Scan for the cell matching the given text and deliver its (x, y) coordinate at center. 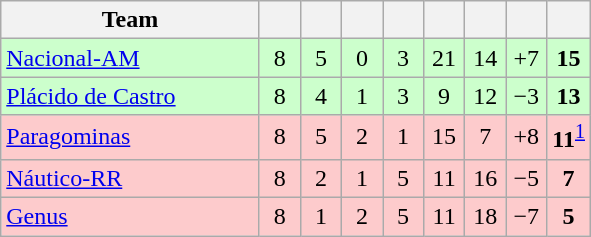
−7 (526, 217)
Plácido de Castro (130, 96)
+8 (526, 138)
+7 (526, 58)
9 (444, 96)
−5 (526, 178)
4 (320, 96)
0 (362, 58)
−3 (526, 96)
12 (486, 96)
16 (486, 178)
18 (486, 217)
Team (130, 20)
13 (569, 96)
Paragominas (130, 138)
Genus (130, 217)
Náutico-RR (130, 178)
21 (444, 58)
14 (486, 58)
Nacional-AM (130, 58)
111 (569, 138)
